Extract the (x, y) coordinate from the center of the cell holding the provided text.  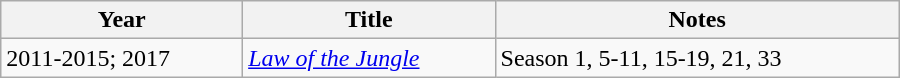
Notes (697, 20)
Year (122, 20)
Season 1, 5-11, 15-19, 21, 33 (697, 58)
Title (369, 20)
2011-2015; 2017 (122, 58)
Law of the Jungle (369, 58)
